Extract the [X, Y] coordinate from the center of the cell holding the provided text.  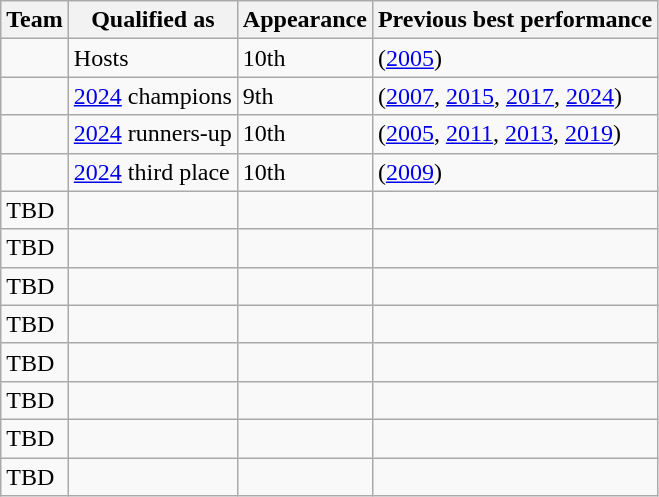
2024 runners-up [152, 134]
Team [35, 20]
(2009) [514, 172]
(2005) [514, 58]
Appearance [304, 20]
Hosts [152, 58]
Qualified as [152, 20]
(2005, 2011, 2013, 2019) [514, 134]
9th [304, 96]
2024 third place [152, 172]
(2007, 2015, 2017, 2024) [514, 96]
Previous best performance [514, 20]
2024 champions [152, 96]
